Search for the cell housing the specified text and yield its [X, Y] center coordinate. 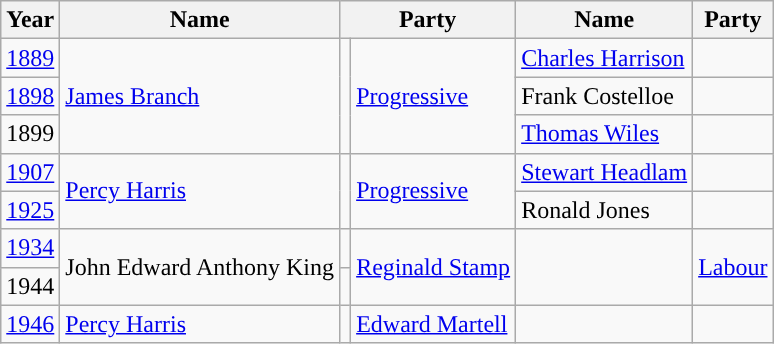
Stewart Headlam [604, 172]
Charles Harrison [604, 58]
1898 [30, 96]
John Edward Anthony King [200, 267]
1946 [30, 324]
James Branch [200, 96]
1899 [30, 134]
Thomas Wiles [604, 134]
1944 [30, 286]
Frank Costelloe [604, 96]
1925 [30, 210]
Edward Martell [434, 324]
1889 [30, 58]
1907 [30, 172]
1934 [30, 248]
Reginald Stamp [434, 267]
Year [30, 20]
Labour [733, 267]
Ronald Jones [604, 210]
